Determine the [x, y] coordinate at the center of the cell enclosing the given text.  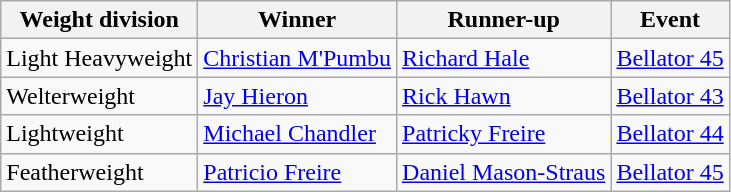
Jay Hieron [298, 96]
Christian M'Pumbu [298, 58]
Event [670, 20]
Weight division [100, 20]
Richard Hale [504, 58]
Daniel Mason-Straus [504, 172]
Welterweight [100, 96]
Featherweight [100, 172]
Lightweight [100, 134]
Patricio Freire [298, 172]
Light Heavyweight [100, 58]
Runner-up [504, 20]
Michael Chandler [298, 134]
Bellator 43 [670, 96]
Patricky Freire [504, 134]
Winner [298, 20]
Rick Hawn [504, 96]
Bellator 44 [670, 134]
